Locate the cell with the specified text and output its (X, Y) center coordinate. 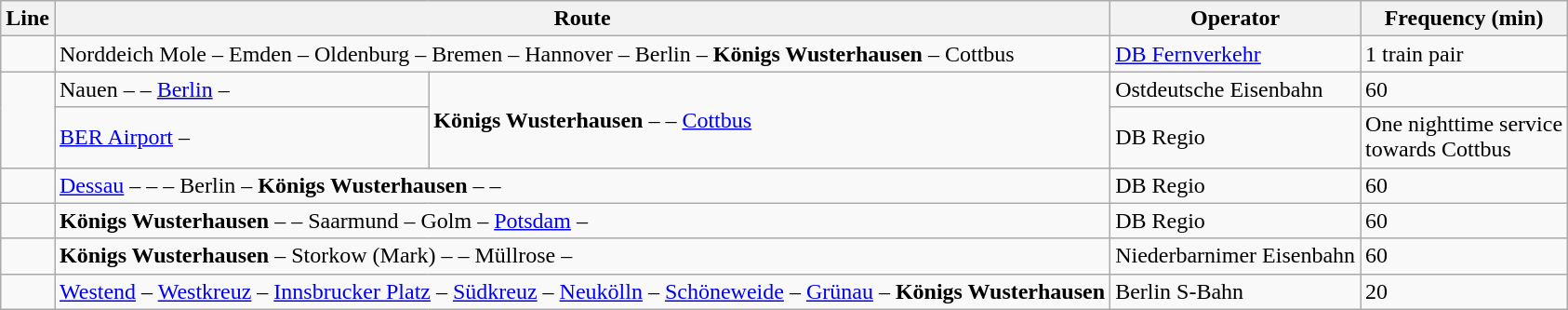
Königs Wusterhausen – – Saarmund – Golm – Potsdam – (582, 221)
20 (1464, 291)
Königs Wusterhausen – – Cottbus (770, 119)
Nauen – – Berlin – (241, 89)
Frequency (min) (1464, 19)
BER Airport – (241, 138)
Norddeich Mole – Emden – Oldenburg – Bremen – Hannover – Berlin – Königs Wusterhausen – Cottbus (582, 54)
Königs Wusterhausen – Storkow (Mark) – – Müllrose – (582, 256)
One nighttime service towards Cottbus (1464, 138)
Ostdeutsche Eisenbahn (1235, 89)
DB Fernverkehr (1235, 54)
1 train pair (1464, 54)
Route (582, 19)
Berlin S-Bahn (1235, 291)
Line (28, 19)
Westend – Westkreuz – Innsbrucker Platz – Südkreuz – Neukölln – Schöneweide – Grünau – Königs Wusterhausen (582, 291)
Niederbarnimer Eisenbahn (1235, 256)
Dessau – – – Berlin – Königs Wusterhausen – – (582, 185)
Operator (1235, 19)
